Scan for the cell matching the given text and deliver its [X, Y] coordinate at center. 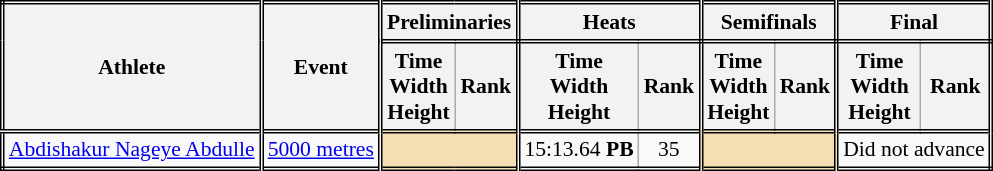
Abdishakur Nageye Abdulle [132, 150]
35 [670, 150]
Athlete [132, 67]
15:13.64 PB [578, 150]
Final [914, 22]
Semifinals [769, 22]
Event [320, 67]
5000 metres [320, 150]
Did not advance [914, 150]
Preliminaries [448, 22]
Heats [610, 22]
